For the text-containing cell, return its midpoint in [X, Y] coordinate format. 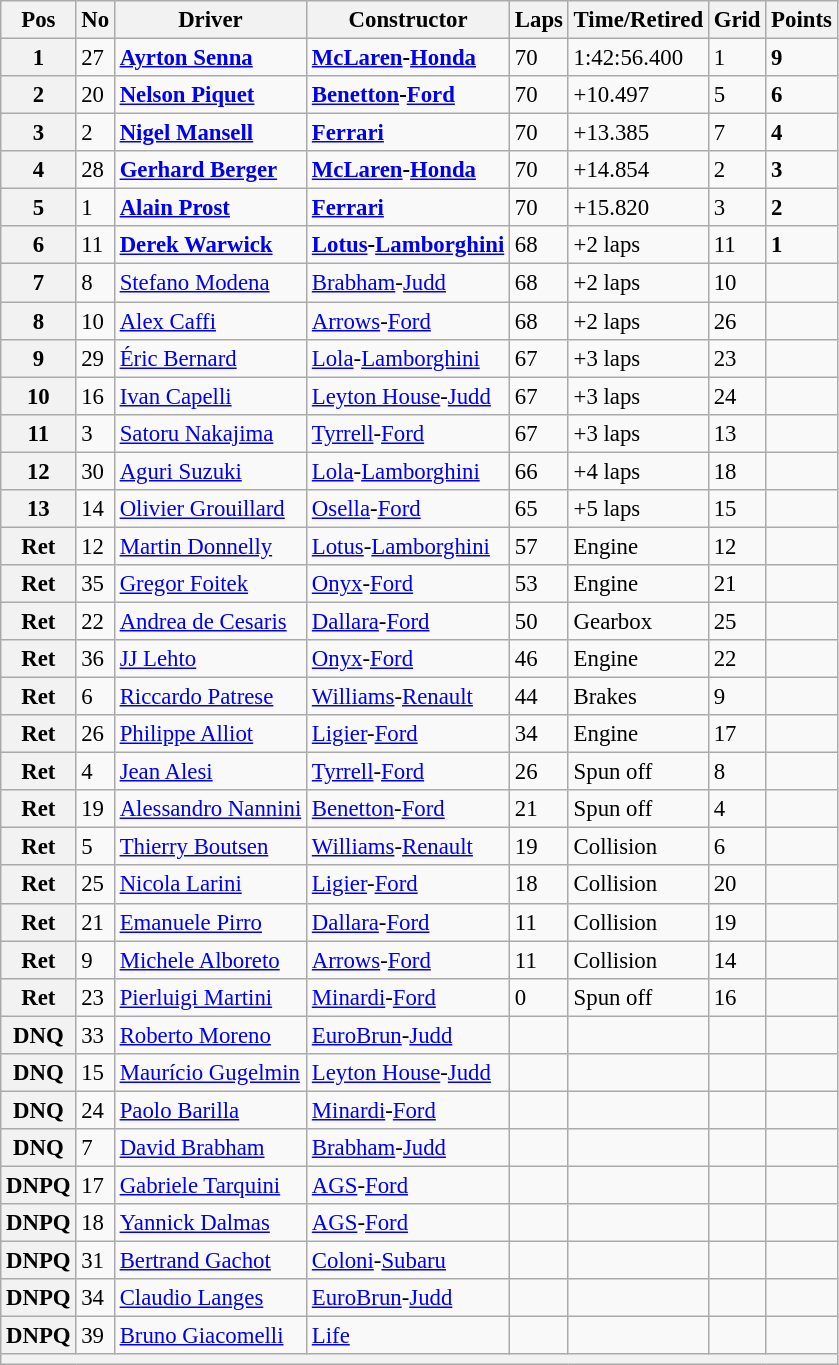
Thierry Boutsen [210, 847]
Michele Alboreto [210, 960]
Laps [540, 20]
39 [95, 1336]
Derek Warwick [210, 245]
Bertrand Gachot [210, 1261]
Gregor Foitek [210, 584]
66 [540, 471]
Alain Prost [210, 208]
Gearbox [638, 621]
Claudio Langes [210, 1298]
Emanuele Pirro [210, 922]
Ayrton Senna [210, 58]
Yannick Dalmas [210, 1223]
29 [95, 358]
Stefano Modena [210, 283]
Philippe Alliot [210, 734]
36 [95, 659]
Paolo Barilla [210, 1110]
Life [408, 1336]
Bruno Giacomelli [210, 1336]
Nelson Piquet [210, 95]
44 [540, 697]
28 [95, 170]
Osella-Ford [408, 509]
Alex Caffi [210, 321]
+13.385 [638, 133]
Brakes [638, 697]
+10.497 [638, 95]
50 [540, 621]
65 [540, 509]
No [95, 20]
Points [802, 20]
Gerhard Berger [210, 170]
1:42:56.400 [638, 58]
Riccardo Patrese [210, 697]
Pierluigi Martini [210, 997]
46 [540, 659]
Nicola Larini [210, 885]
Constructor [408, 20]
Aguri Suzuki [210, 471]
33 [95, 1035]
Driver [210, 20]
57 [540, 546]
Pos [38, 20]
JJ Lehto [210, 659]
Time/Retired [638, 20]
+4 laps [638, 471]
Nigel Mansell [210, 133]
Maurício Gugelmin [210, 1073]
30 [95, 471]
Ivan Capelli [210, 396]
53 [540, 584]
Alessandro Nannini [210, 809]
35 [95, 584]
Grid [736, 20]
Olivier Grouillard [210, 509]
Martin Donnelly [210, 546]
31 [95, 1261]
David Brabham [210, 1148]
Andrea de Cesaris [210, 621]
Roberto Moreno [210, 1035]
+15.820 [638, 208]
Coloni-Subaru [408, 1261]
+14.854 [638, 170]
Éric Bernard [210, 358]
0 [540, 997]
27 [95, 58]
+5 laps [638, 509]
Gabriele Tarquini [210, 1185]
Jean Alesi [210, 772]
Satoru Nakajima [210, 433]
